Extract the (x, y) coordinate from the center of the cell holding the provided text.  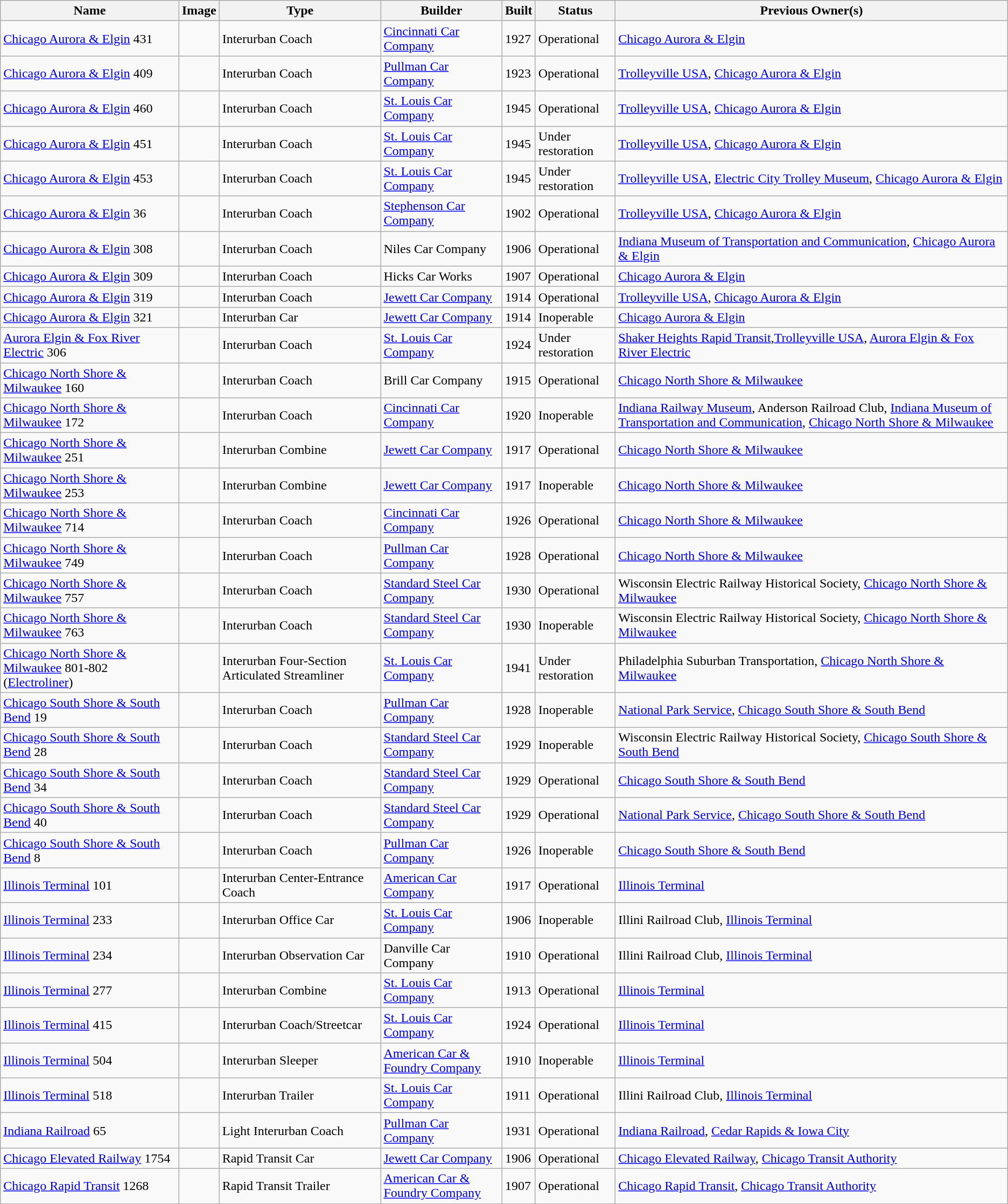
Hicks Car Works (442, 276)
Built (519, 11)
Brill Car Company (442, 380)
1913 (519, 991)
Chicago North Shore & Milwaukee 757 (89, 590)
Illinois Terminal 504 (89, 1061)
Interurban Coach/Streetcar (300, 1025)
1915 (519, 380)
1927 (519, 39)
Chicago Aurora & Elgin 319 (89, 297)
Image (199, 11)
Chicago Elevated Railway, Chicago Transit Authority (811, 1158)
Previous Owner(s) (811, 11)
Chicago Aurora & Elgin 453 (89, 179)
Chicago Aurora & Elgin 321 (89, 317)
Interurban Office Car (300, 920)
Interurban Four-Section Articulated Streamliner (300, 668)
Chicago Aurora & Elgin 409 (89, 73)
Shaker Heights Rapid Transit,Trolleyville USA, Aurora Elgin & Fox River Electric (811, 345)
Chicago North Shore & Milwaukee 714 (89, 520)
Aurora Elgin & Fox River Electric 306 (89, 345)
Chicago North Shore & Milwaukee 160 (89, 380)
Illinois Terminal 101 (89, 885)
Chicago Aurora & Elgin 460 (89, 109)
1920 (519, 416)
American Car Company (442, 885)
Illinois Terminal 277 (89, 991)
Indiana Railroad, Cedar Rapids & Iowa City (811, 1131)
Chicago South Shore & South Bend 40 (89, 815)
Stephenson Car Company (442, 213)
Interurban Sleeper (300, 1061)
Illinois Terminal 415 (89, 1025)
Interurban Car (300, 317)
Rapid Transit Trailer (300, 1186)
Chicago South Shore & South Bend 34 (89, 780)
Chicago North Shore & Milwaukee 763 (89, 626)
Indiana Museum of Transportation and Communication, Chicago Aurora & Elgin (811, 249)
1923 (519, 73)
Indiana Railroad 65 (89, 1131)
1902 (519, 213)
Niles Car Company (442, 249)
Chicago North Shore & Milwaukee 172 (89, 416)
Indiana Railway Museum, Anderson Railroad Club, Indiana Museum of Transportation and Communication, Chicago North Shore & Milwaukee (811, 416)
Chicago Aurora & Elgin 308 (89, 249)
Rapid Transit Car (300, 1158)
Chicago North Shore & Milwaukee 801-802 (Electroliner) (89, 668)
Chicago South Shore & South Bend 28 (89, 745)
Builder (442, 11)
Interurban Trailer (300, 1095)
Trolleyville USA, Electric City Trolley Museum, Chicago Aurora & Elgin (811, 179)
Chicago Aurora & Elgin 36 (89, 213)
Chicago South Shore & South Bend 8 (89, 850)
Chicago South Shore & South Bend 19 (89, 710)
Chicago Rapid Transit 1268 (89, 1186)
Chicago Elevated Railway 1754 (89, 1158)
Interurban Center-Entrance Coach (300, 885)
Chicago Aurora & Elgin 451 (89, 143)
Chicago North Shore & Milwaukee 749 (89, 556)
Illinois Terminal 518 (89, 1095)
1911 (519, 1095)
Name (89, 11)
1941 (519, 668)
Interurban Observation Car (300, 955)
1931 (519, 1131)
Danville Car Company (442, 955)
Light Interurban Coach (300, 1131)
Type (300, 11)
Illinois Terminal 233 (89, 920)
Illinois Terminal 234 (89, 955)
Chicago North Shore & Milwaukee 251 (89, 450)
Wisconsin Electric Railway Historical Society, Chicago South Shore & South Bend (811, 745)
Status (575, 11)
Chicago North Shore & Milwaukee 253 (89, 486)
Chicago Aurora & Elgin 309 (89, 276)
Chicago Rapid Transit, Chicago Transit Authority (811, 1186)
Philadelphia Suburban Transportation, Chicago North Shore & Milwaukee (811, 668)
Chicago Aurora & Elgin 431 (89, 39)
